Determine the (X, Y) coordinate at the center of the cell enclosing the given text.  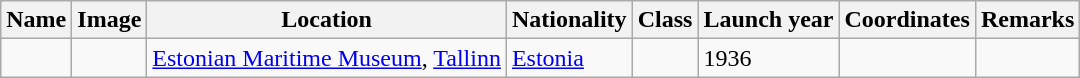
Estonia (569, 58)
1936 (768, 58)
Launch year (768, 20)
Name (36, 20)
Coordinates (907, 20)
Estonian Maritime Museum, Tallinn (327, 58)
Location (327, 20)
Class (665, 20)
Image (110, 20)
Nationality (569, 20)
Remarks (1027, 20)
